Output the (X, Y) coordinate of the center of the cell containing the given text.  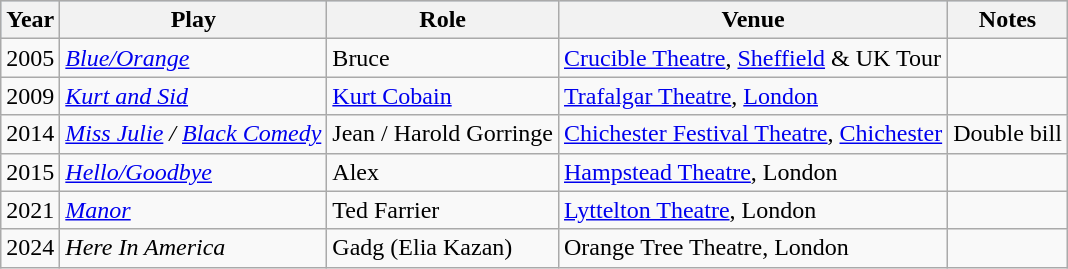
Double bill (1008, 134)
Miss Julie / Black Comedy (194, 134)
Jean / Harold Gorringe (443, 134)
Notes (1008, 20)
Hello/Goodbye (194, 172)
2015 (30, 172)
Orange Tree Theatre, London (752, 248)
Trafalgar Theatre, London (752, 96)
Blue/Orange (194, 58)
Hampstead Theatre, London (752, 172)
Chichester Festival Theatre, Chichester (752, 134)
Bruce (443, 58)
Crucible Theatre, Sheffield & UK Tour (752, 58)
Role (443, 20)
2021 (30, 210)
2005 (30, 58)
2009 (30, 96)
Play (194, 20)
Venue (752, 20)
Kurt Cobain (443, 96)
Manor (194, 210)
Alex (443, 172)
2014 (30, 134)
Year (30, 20)
Lyttelton Theatre, London (752, 210)
Here In America (194, 248)
Ted Farrier (443, 210)
2024 (30, 248)
Gadg (Elia Kazan) (443, 248)
Kurt and Sid (194, 96)
